Return the (X, Y) coordinate for the center point of the cell that contains the specified text.  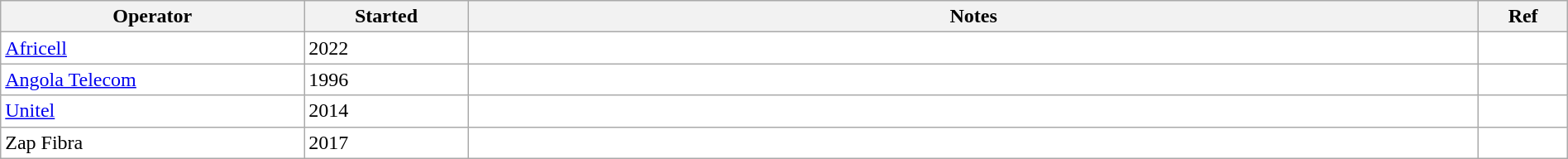
Operator (152, 17)
Notes (973, 17)
2017 (386, 142)
2014 (386, 111)
Started (386, 17)
1996 (386, 79)
Ref (1523, 17)
Zap Fibra (152, 142)
Unitel (152, 111)
Angola Telecom (152, 79)
Africell (152, 48)
2022 (386, 48)
